Identify which cell holds the provided text, then report its (x, y) central coordinate. 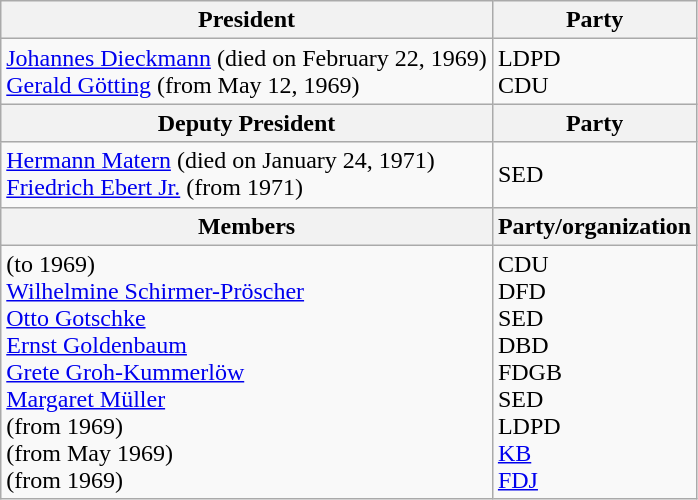
Deputy President (247, 123)
President (247, 20)
LDPDCDU (594, 72)
Hermann Matern (died on January 24, 1971)Friedrich Ebert Jr. (from 1971) (247, 174)
SED (594, 174)
(to 1969)Wilhelmine Schirmer-PröscherOtto GotschkeErnst GoldenbaumGrete Groh-KummerlöwMargaret Müller (from 1969) (from May 1969) (from 1969) (247, 372)
Party/organization (594, 226)
Members (247, 226)
CDUDFDSEDDBDFDGBSEDLDPDKBFDJ (594, 372)
Johannes Dieckmann (died on February 22, 1969)Gerald Götting (from May 12, 1969) (247, 72)
